Provide the (x, y) coordinate of the cell's center where the given text is located.  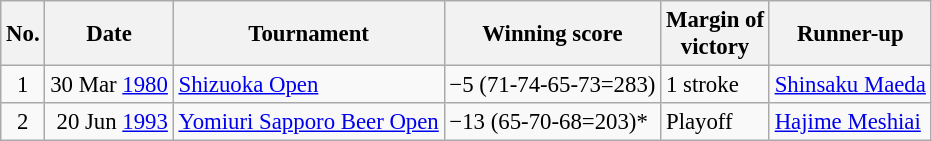
1 (23, 85)
Yomiuri Sapporo Beer Open (308, 122)
Margin ofvictory (716, 34)
Shizuoka Open (308, 85)
Winning score (552, 34)
Runner-up (850, 34)
30 Mar 1980 (109, 85)
No. (23, 34)
Hajime Meshiai (850, 122)
Playoff (716, 122)
−13 (65-70-68=203)* (552, 122)
2 (23, 122)
−5 (71-74-65-73=283) (552, 85)
1 stroke (716, 85)
Shinsaku Maeda (850, 85)
20 Jun 1993 (109, 122)
Date (109, 34)
Tournament (308, 34)
